Return [x, y] of the center of cell containing provided text 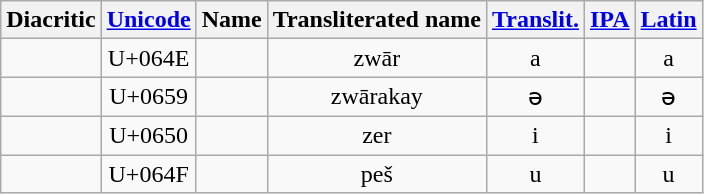
zer [376, 135]
Transliterated name [376, 20]
zwārakay [376, 97]
U+064F [148, 173]
zwār [376, 58]
Diacritic [51, 20]
Name [232, 20]
Translit. [535, 20]
U+0659 [148, 97]
peš [376, 173]
U+064E [148, 58]
U+0650 [148, 135]
Latin [668, 20]
Unicode [148, 20]
IPA [610, 20]
